Extract the (X, Y) coordinate from the center of the cell holding the provided text.  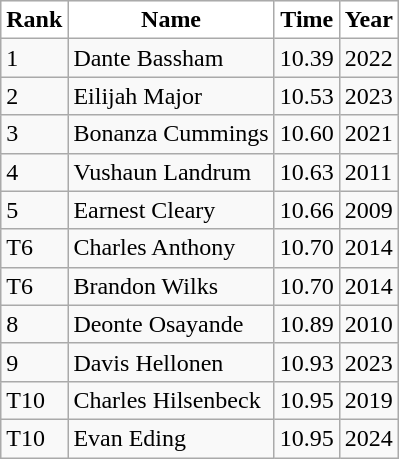
2 (34, 96)
3 (34, 134)
10.53 (306, 96)
2019 (368, 400)
2021 (368, 134)
5 (34, 210)
2011 (368, 172)
Time (306, 20)
10.93 (306, 362)
Name (171, 20)
Dante Bassham (171, 58)
Brandon Wilks (171, 286)
Deonte Osayande (171, 324)
Rank (34, 20)
2022 (368, 58)
2024 (368, 438)
1 (34, 58)
Evan Eding (171, 438)
10.66 (306, 210)
9 (34, 362)
Year (368, 20)
2009 (368, 210)
10.60 (306, 134)
Vushaun Landrum (171, 172)
Charles Anthony (171, 248)
2010 (368, 324)
10.39 (306, 58)
Charles Hilsenbeck (171, 400)
10.63 (306, 172)
Earnest Cleary (171, 210)
10.89 (306, 324)
Bonanza Cummings (171, 134)
8 (34, 324)
4 (34, 172)
Eilijah Major (171, 96)
Davis Hellonen (171, 362)
